Extract the (X, Y) coordinate from the center of the cell holding the provided text.  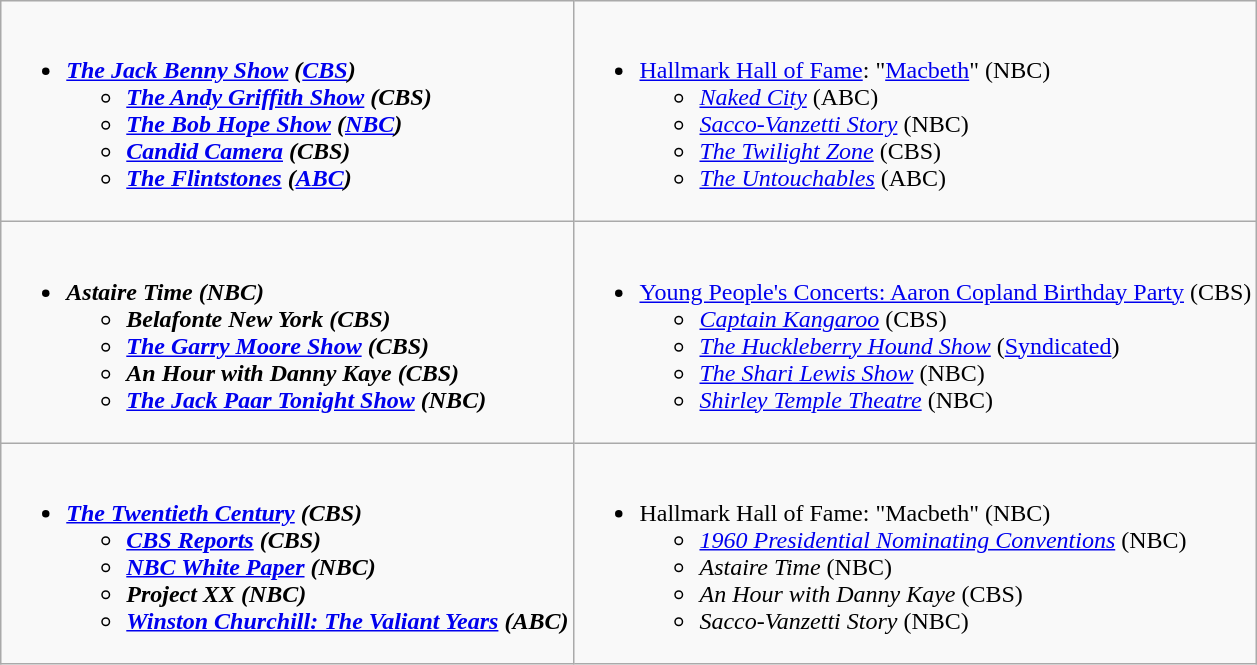
Astaire Time (NBC)Belafonte New York (CBS)The Garry Moore Show (CBS)An Hour with Danny Kaye (CBS)The Jack Paar Tonight Show (NBC) (288, 332)
The Jack Benny Show (CBS)The Andy Griffith Show (CBS)The Bob Hope Show (NBC)Candid Camera (CBS)The Flintstones (ABC) (288, 112)
Hallmark Hall of Fame: "Macbeth" (NBC)Naked City (ABC)Sacco-Vanzetti Story (NBC)The Twilight Zone (CBS)The Untouchables (ABC) (916, 112)
The Twentieth Century (CBS)CBS Reports (CBS)NBC White Paper (NBC)Project XX (NBC)Winston Churchill: The Valiant Years (ABC) (288, 554)
